Determine the [X, Y] coordinate at the center of the cell enclosing the given text.  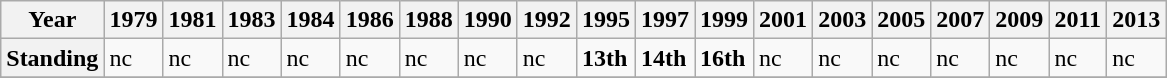
2003 [842, 20]
2013 [1136, 20]
1999 [724, 20]
1984 [310, 20]
1997 [664, 20]
1979 [134, 20]
1981 [192, 20]
1992 [546, 20]
2011 [1078, 20]
Year [52, 20]
1986 [370, 20]
2001 [784, 20]
2009 [1020, 20]
1983 [252, 20]
16th [724, 58]
2007 [960, 20]
1995 [606, 20]
13th [606, 58]
1988 [428, 20]
Standing [52, 58]
2005 [902, 20]
14th [664, 58]
1990 [488, 20]
